Determine the [X, Y] coordinate at the center of the cell enclosing the given text.  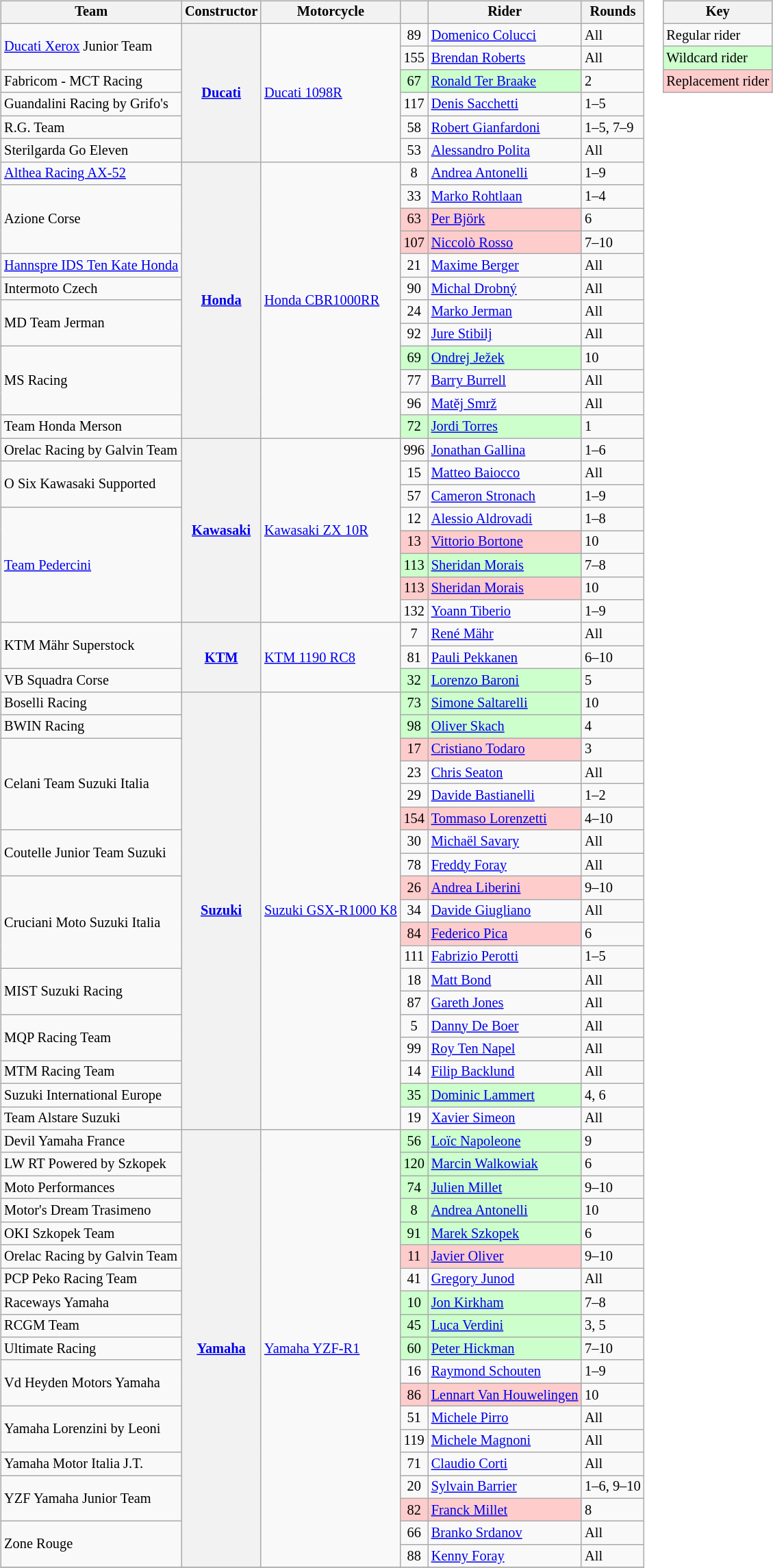
20 [414, 1487]
Regular rider [718, 35]
Marko Jerman [505, 312]
117 [414, 104]
KTM [221, 657]
Marek Szkopek [505, 1233]
13 [414, 542]
107 [414, 242]
87 [414, 1003]
7 [414, 634]
Matt Bond [505, 980]
Alessandro Polita [505, 151]
17 [414, 750]
Michele Pirro [505, 1418]
Jonathan Gallina [505, 450]
24 [414, 312]
Ondrej Ježek [505, 357]
Yamaha Motor Italia J.T. [91, 1464]
63 [414, 220]
Javier Oliver [505, 1256]
Azione Corse [91, 219]
R.G. Team [91, 127]
72 [414, 427]
90 [414, 289]
26 [414, 888]
Moto Performances [91, 1187]
Suzuki GSX-R1000 K8 [330, 911]
Suzuki International Europe [91, 1095]
Yamaha Lorenzini by Leoni [91, 1430]
Vittorio Bortone [505, 542]
155 [414, 58]
Simone Saltarelli [505, 703]
84 [414, 934]
66 [414, 1533]
Filip Backlund [505, 1072]
Oliver Skach [505, 726]
René Mähr [505, 634]
Dominic Lammert [505, 1095]
MQP Racing Team [91, 1038]
78 [414, 865]
74 [414, 1187]
96 [414, 404]
KTM Mähr Superstock [91, 645]
MIST Suzuki Racing [91, 991]
81 [414, 657]
33 [414, 197]
Luca Verdini [505, 1326]
Marcin Walkowiak [505, 1164]
23 [414, 772]
Boselli Racing [91, 703]
Suzuki [221, 911]
67 [414, 81]
15 [414, 473]
Zone Rouge [91, 1545]
Vd Heyden Motors Yamaha [91, 1383]
Ducati 1098R [330, 92]
MTM Racing Team [91, 1072]
Jon Kirkham [505, 1302]
Yamaha [221, 1349]
Team Pedercini [91, 565]
Kawasaki [221, 530]
Michaël Savary [505, 842]
45 [414, 1326]
Guandalini Racing by Grifo's [91, 104]
77 [414, 381]
Wildcard rider [718, 58]
Xavier Simeon [505, 1118]
Davide Bastianelli [505, 796]
92 [414, 335]
Loïc Napoleone [505, 1141]
Pauli Pekkanen [505, 657]
Ducati Xerox Junior Team [91, 47]
14 [414, 1072]
Michele Magnoni [505, 1441]
111 [414, 957]
Ronald Ter Braake [505, 81]
Gareth Jones [505, 1003]
21 [414, 266]
Niccolò Rosso [505, 242]
Claudio Corti [505, 1464]
Raceways Yamaha [91, 1302]
119 [414, 1441]
YZF Yamaha Junior Team [91, 1498]
91 [414, 1233]
12 [414, 519]
60 [414, 1349]
RCGM Team [91, 1326]
Federico Pica [505, 934]
Kawasaki ZX 10R [330, 530]
Hannspre IDS Ten Kate Honda [91, 266]
Key [718, 12]
Althea Racing AX-52 [91, 173]
51 [414, 1418]
1 [612, 427]
98 [414, 726]
996 [414, 450]
57 [414, 496]
Franck Millet [505, 1510]
Replacement rider [718, 81]
1–5, 7–9 [612, 127]
Constructor [221, 12]
4–10 [612, 819]
18 [414, 980]
Ducati [221, 92]
19 [414, 1118]
Team Honda Merson [91, 427]
16 [414, 1371]
2 [612, 81]
69 [414, 357]
Peter Hickman [505, 1349]
Jordi Torres [505, 427]
Fabrizio Perotti [505, 957]
Yoann Tiberio [505, 611]
Motor's Dream Trasimeno [91, 1211]
Branko Srdanov [505, 1533]
Gregory Junod [505, 1280]
Honda [221, 300]
Sylvain Barrier [505, 1487]
9 [612, 1141]
Michal Drobný [505, 289]
Domenico Colucci [505, 35]
Kenny Foray [505, 1556]
Denis Sacchetti [505, 104]
41 [414, 1280]
Barry Burrell [505, 381]
Jure Stibilj [505, 335]
34 [414, 911]
Honda CBR1000RR [330, 300]
Celani Team Suzuki Italia [91, 785]
Yamaha YZF-R1 [330, 1349]
Lennart Van Houwelingen [505, 1395]
Cameron Stronach [505, 496]
Chris Seaton [505, 772]
PCP Peko Racing Team [91, 1280]
Roy Ten Napel [505, 1049]
Sterilgarda Go Eleven [91, 151]
11 [414, 1256]
89 [414, 35]
32 [414, 681]
3, 5 [612, 1326]
1–6, 9–10 [612, 1487]
Robert Gianfardoni [505, 127]
1–8 [612, 519]
29 [414, 796]
Ultimate Racing [91, 1349]
88 [414, 1556]
Cruciani Moto Suzuki Italia [91, 923]
VB Squadra Corse [91, 681]
Team [91, 12]
KTM 1190 RC8 [330, 657]
Brendan Roberts [505, 58]
132 [414, 611]
Raymond Schouten [505, 1371]
Devil Yamaha France [91, 1141]
Rider [505, 12]
Tommaso Lorenzetti [505, 819]
Lorenzo Baroni [505, 681]
3 [612, 750]
Freddy Foray [505, 865]
Fabricom - MCT Racing [91, 81]
Maxime Berger [505, 266]
Julien Millet [505, 1187]
Coutelle Junior Team Suzuki [91, 853]
53 [414, 151]
30 [414, 842]
Andrea Liberini [505, 888]
BWIN Racing [91, 726]
Matteo Baiocco [505, 473]
73 [414, 703]
Motorcycle [330, 12]
MS Racing [91, 381]
4, 6 [612, 1095]
Davide Giugliano [505, 911]
4 [612, 726]
120 [414, 1164]
Alessio Aldrovadi [505, 519]
Marko Rohtlaan [505, 197]
1–4 [612, 197]
82 [414, 1510]
Cristiano Todaro [505, 750]
1–2 [612, 796]
Rounds [612, 12]
58 [414, 127]
Danny De Boer [505, 1026]
71 [414, 1464]
6–10 [612, 657]
O Six Kawasaki Supported [91, 485]
35 [414, 1095]
LW RT Powered by Szkopek [91, 1164]
Intermoto Czech [91, 289]
Team Alstare Suzuki [91, 1118]
86 [414, 1395]
Per Björk [505, 220]
99 [414, 1049]
MD Team Jerman [91, 323]
56 [414, 1141]
Matěj Smrž [505, 404]
154 [414, 819]
OKI Szkopek Team [91, 1233]
1–6 [612, 450]
